Capture the cell that displays the provided text and extract its (x, y) central coordinate. 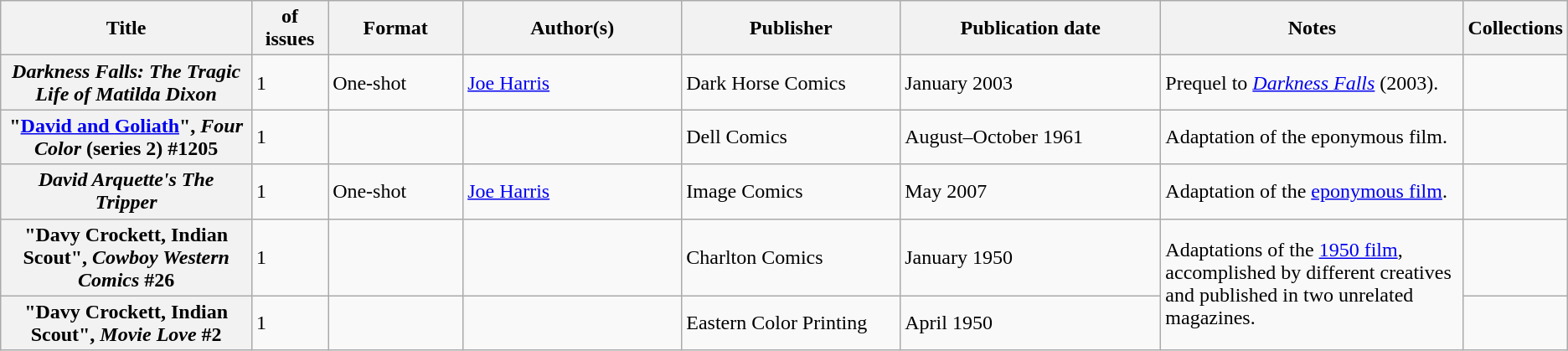
January 1950 (1030, 257)
August–October 1961 (1030, 137)
of issues (290, 28)
Charlton Comics (791, 257)
January 2003 (1030, 82)
May 2007 (1030, 191)
Format (395, 28)
"David and Goliath", Four Color (series 2) #1205 (126, 137)
David Arquette's The Tripper (126, 191)
Publication date (1030, 28)
Prequel to Darkness Falls (2003). (1312, 82)
Eastern Color Printing (791, 323)
Adaptations of the 1950 film, accomplished by different creatives and published in two unrelated magazines. (1312, 285)
Dell Comics (791, 137)
Publisher (791, 28)
Dark Horse Comics (791, 82)
Title (126, 28)
"Davy Crockett, Indian Scout", Cowboy Western Comics #26 (126, 257)
Notes (1312, 28)
April 1950 (1030, 323)
Author(s) (573, 28)
Darkness Falls: The Tragic Life of Matilda Dixon (126, 82)
Collections (1515, 28)
"Davy Crockett, Indian Scout", Movie Love #2 (126, 323)
Image Comics (791, 191)
